Extract the [X, Y] coordinate from the center of the cell holding the provided text.  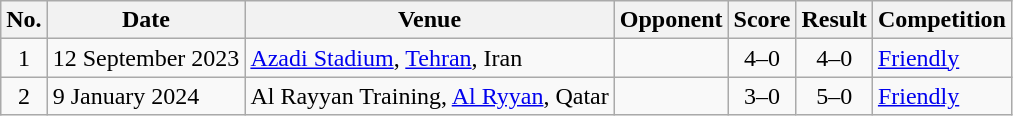
Competition [942, 20]
Date [146, 20]
9 January 2024 [146, 96]
5–0 [834, 96]
Result [834, 20]
Opponent [671, 20]
Azadi Stadium, Tehran, Iran [430, 58]
1 [24, 58]
No. [24, 20]
Venue [430, 20]
3–0 [762, 96]
Al Rayyan Training, Al Ryyan, Qatar [430, 96]
Score [762, 20]
2 [24, 96]
12 September 2023 [146, 58]
